Provide the (X, Y) coordinate of the cell's center where the given text is located.  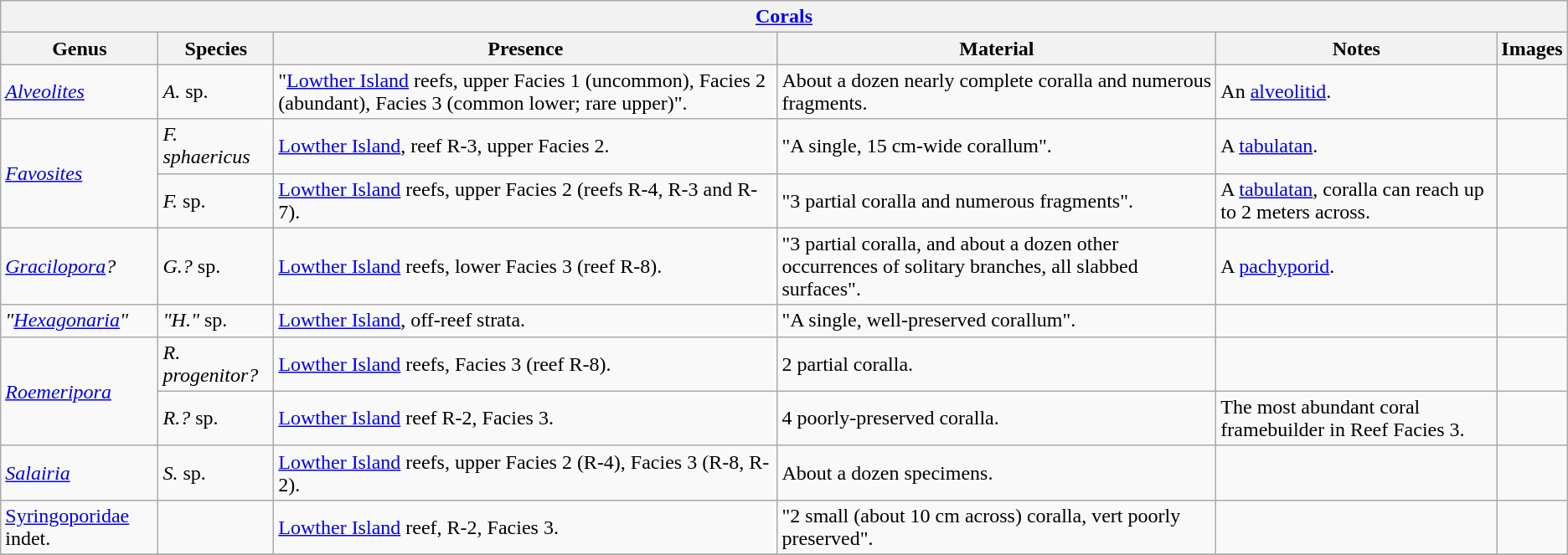
"2 small (about 10 cm across) coralla, vert poorly preserved". (997, 527)
R.? sp. (216, 419)
Corals (784, 17)
Species (216, 49)
4 poorly-preserved coralla. (997, 419)
Images (1532, 49)
Presence (526, 49)
"H." sp. (216, 321)
Lowther Island, off-reef strata. (526, 321)
Lowther Island reefs, lower Facies 3 (reef R-8). (526, 266)
Lowther Island reefs, upper Facies 2 (R-4), Facies 3 (R-8, R-2). (526, 472)
Roemeripora (80, 391)
F. sphaericus (216, 146)
"Lowther Island reefs, upper Facies 1 (uncommon), Facies 2 (abundant), Facies 3 (common lower; rare upper)". (526, 92)
"A single, 15 cm-wide corallum". (997, 146)
"3 partial coralla, and about a dozen other occurrences of solitary branches, all slabbed surfaces". (997, 266)
Lowther Island reef, R-2, Facies 3. (526, 527)
Syringoporidae indet. (80, 527)
Lowther Island reef R-2, Facies 3. (526, 419)
A tabulatan, coralla can reach up to 2 meters across. (1357, 201)
Lowther Island, reef R-3, upper Facies 2. (526, 146)
A. sp. (216, 92)
Notes (1357, 49)
Material (997, 49)
Lowther Island reefs, upper Facies 2 (reefs R-4, R-3 and R-7). (526, 201)
Alveolites (80, 92)
F. sp. (216, 201)
Gracilopora? (80, 266)
2 partial coralla. (997, 363)
Salairia (80, 472)
"Hexagonaria" (80, 321)
R. progenitor? (216, 363)
An alveolitid. (1357, 92)
A tabulatan. (1357, 146)
G.? sp. (216, 266)
S. sp. (216, 472)
The most abundant coral framebuilder in Reef Facies 3. (1357, 419)
A pachyporid. (1357, 266)
"3 partial coralla and numerous fragments". (997, 201)
Lowther Island reefs, Facies 3 (reef R-8). (526, 363)
About a dozen specimens. (997, 472)
Genus (80, 49)
About a dozen nearly complete coralla and numerous fragments. (997, 92)
Favosites (80, 173)
"A single, well-preserved corallum". (997, 321)
